Pinpoint the cell where the given text exists, returning its (x, y) midpoint coordinate. 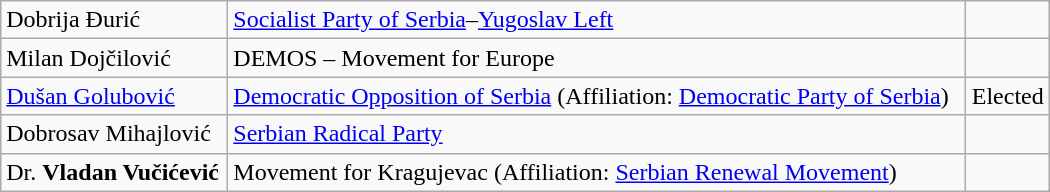
Socialist Party of Serbia–Yugoslav Left (596, 20)
Movement for Kragujevac (Affiliation: Serbian Renewal Movement) (596, 172)
Dobrija Đurić (114, 20)
Dobrosav Mihajlović (114, 134)
Democratic Opposition of Serbia (Affiliation: Democratic Party of Serbia) (596, 96)
Serbian Radical Party (596, 134)
Dušan Golubović (114, 96)
DEMOS – Movement for Europe (596, 58)
Milan Dojčilović (114, 58)
Dr. Vladan Vučićević (114, 172)
Elected (1007, 96)
